Provide the (x, y) coordinate of the cell's center where the given text is located.  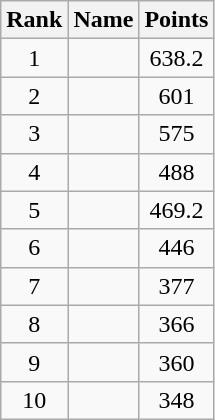
9 (34, 362)
2 (34, 96)
1 (34, 58)
446 (176, 248)
488 (176, 172)
377 (176, 286)
Rank (34, 20)
638.2 (176, 58)
Name (104, 20)
601 (176, 96)
Points (176, 20)
10 (34, 400)
8 (34, 324)
575 (176, 134)
348 (176, 400)
366 (176, 324)
360 (176, 362)
5 (34, 210)
3 (34, 134)
7 (34, 286)
6 (34, 248)
4 (34, 172)
469.2 (176, 210)
